Search for the cell housing the specified text and yield its (X, Y) center coordinate. 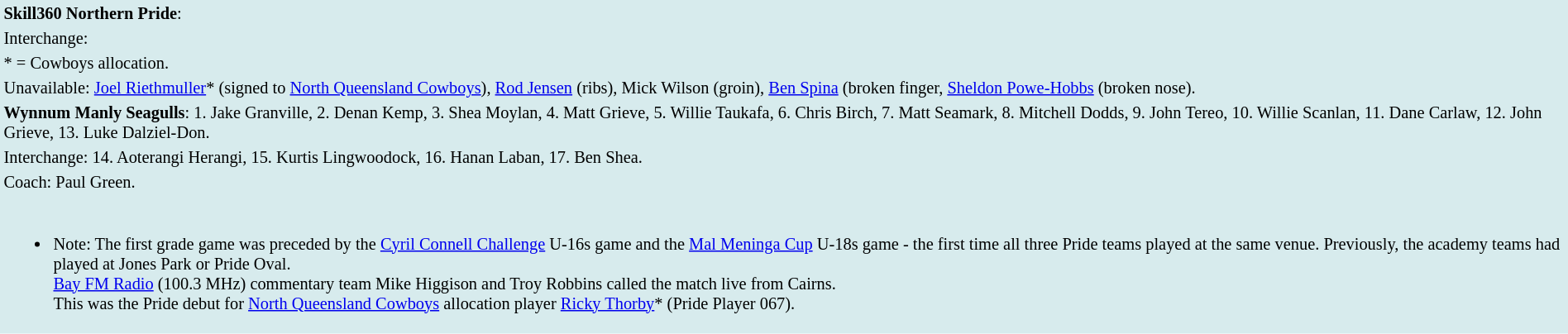
Skill360 Northern Pride: (784, 13)
* = Cowboys allocation. (784, 63)
Coach: Paul Green. (784, 182)
Interchange: 14. Aoterangi Herangi, 15. Kurtis Lingwoodock, 16. Hanan Laban, 17. Ben Shea. (784, 157)
Interchange: (784, 38)
